Determine the (X, Y) coordinate at the center of the cell enclosing the given text.  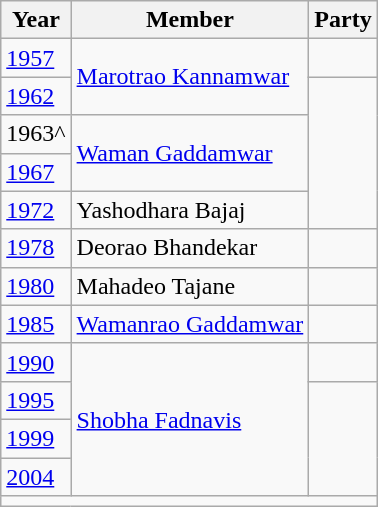
1957 (36, 58)
Deorao Bhandekar (190, 248)
1990 (36, 362)
1985 (36, 324)
Waman Gaddamwar (190, 153)
Shobha Fadnavis (190, 419)
Mahadeo Tajane (190, 286)
Yashodhara Bajaj (190, 210)
Member (190, 20)
Marotrao Kannamwar (190, 77)
1980 (36, 286)
Wamanrao Gaddamwar (190, 324)
1995 (36, 400)
1972 (36, 210)
Year (36, 20)
1978 (36, 248)
Party (343, 20)
1999 (36, 438)
1963^ (36, 134)
2004 (36, 477)
1967 (36, 172)
1962 (36, 96)
